For the text-containing cell, return its midpoint in [x, y] coordinate format. 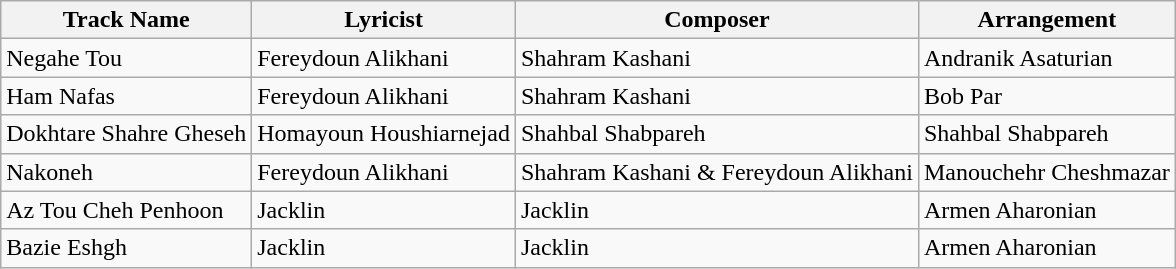
Arrangement [1046, 20]
Nakoneh [126, 172]
Manouchehr Cheshmazar [1046, 172]
Az Tou Cheh Penhoon [126, 210]
Homayoun Houshiarnejad [384, 134]
Bob Par [1046, 96]
Negahe Tou [126, 58]
Track Name [126, 20]
Composer [716, 20]
Lyricist [384, 20]
Shahram Kashani & Fereydoun Alikhani [716, 172]
Ham Nafas [126, 96]
Andranik Asaturian [1046, 58]
Dokhtare Shahre Gheseh [126, 134]
Bazie Eshgh [126, 248]
